Identify which cell holds the provided text, then report its [X, Y] central coordinate. 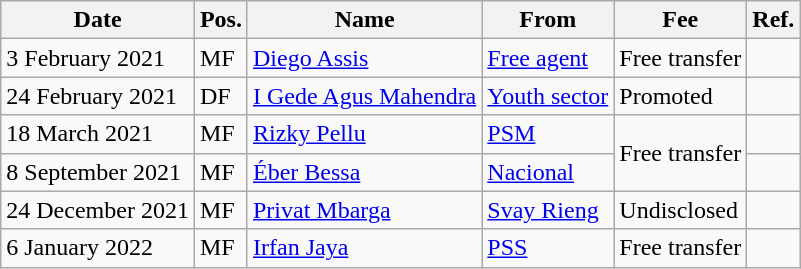
Date [98, 20]
6 January 2022 [98, 248]
Youth sector [548, 96]
From [548, 20]
24 February 2021 [98, 96]
Nacional [548, 172]
Pos. [220, 20]
Fee [680, 20]
3 February 2021 [98, 58]
PSM [548, 134]
Éber Bessa [364, 172]
Rizky Pellu [364, 134]
Irfan Jaya [364, 248]
Promoted [680, 96]
Ref. [774, 20]
Name [364, 20]
Diego Assis [364, 58]
8 September 2021 [98, 172]
Svay Rieng [548, 210]
18 March 2021 [98, 134]
I Gede Agus Mahendra [364, 96]
PSS [548, 248]
DF [220, 96]
Privat Mbarga [364, 210]
Undisclosed [680, 210]
Free agent [548, 58]
24 December 2021 [98, 210]
